For the text-containing cell, return its midpoint in (x, y) coordinate format. 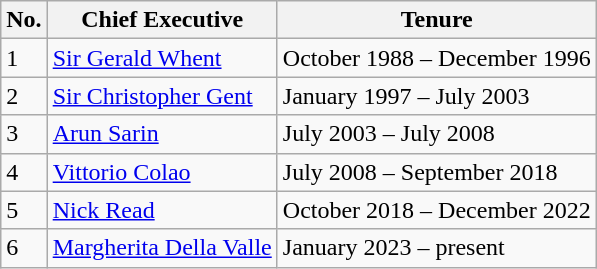
October 2018 – December 2022 (436, 210)
Chief Executive (162, 20)
Arun Sarin (162, 134)
January 1997 – July 2003 (436, 96)
No. (24, 20)
Vittorio Colao (162, 172)
July 2003 – July 2008 (436, 134)
5 (24, 210)
July 2008 – September 2018 (436, 172)
Margherita Della Valle (162, 248)
2 (24, 96)
6 (24, 248)
3 (24, 134)
January 2023 – present (436, 248)
Sir Gerald Whent (162, 58)
Nick Read (162, 210)
October 1988 – December 1996 (436, 58)
4 (24, 172)
1 (24, 58)
Sir Christopher Gent (162, 96)
Tenure (436, 20)
